Return the [x, y] coordinate for the center point of the cell that contains the specified text.  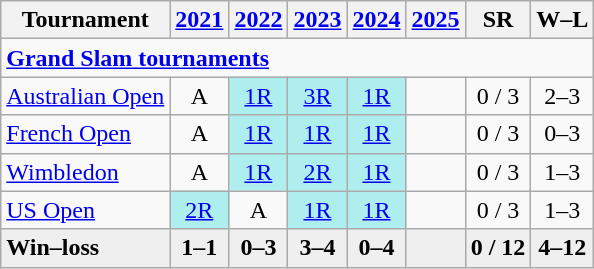
Tournament [86, 20]
3–4 [318, 248]
0 / 12 [498, 248]
Grand Slam tournaments [298, 58]
Wimbledon [86, 172]
SR [498, 20]
2023 [318, 20]
US Open [86, 210]
2021 [200, 20]
W–L [562, 20]
2022 [258, 20]
2025 [436, 20]
2–3 [562, 96]
3R [318, 96]
Australian Open [86, 96]
2024 [376, 20]
1–1 [200, 248]
Win–loss [86, 248]
French Open [86, 134]
4–12 [562, 248]
0–4 [376, 248]
